Return [X, Y] of the center of cell containing provided text 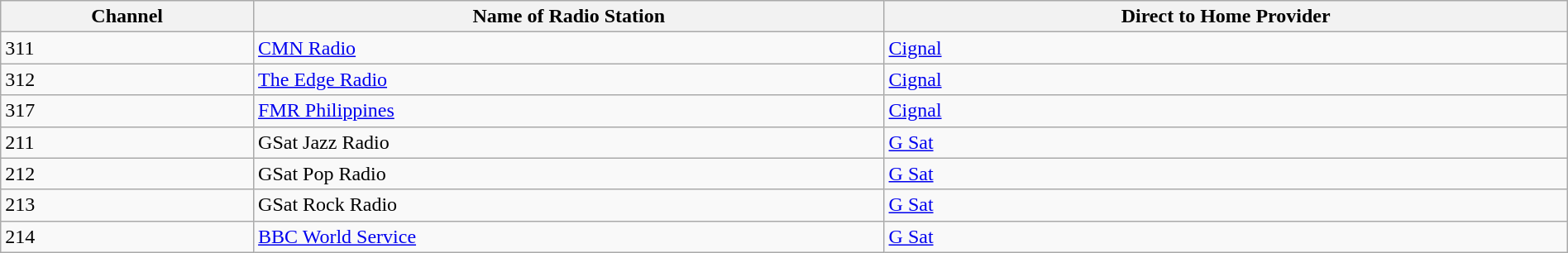
GSat Jazz Radio [569, 142]
Channel [127, 17]
214 [127, 236]
The Edge Radio [569, 79]
GSat Pop Radio [569, 174]
312 [127, 79]
FMR Philippines [569, 111]
Name of Radio Station [569, 17]
Direct to Home Provider [1226, 17]
GSat Rock Radio [569, 205]
311 [127, 48]
213 [127, 205]
CMN Radio [569, 48]
BBC World Service [569, 236]
212 [127, 174]
317 [127, 111]
211 [127, 142]
